Return the [X, Y] coordinate for the center point of the cell that contains the specified text.  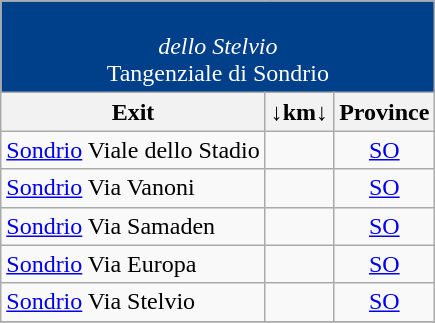
Exit [133, 112]
Province [384, 112]
Sondrio Viale dello Stadio [133, 150]
Sondrio Via Vanoni [133, 188]
Sondrio Via Europa [133, 264]
dello StelvioTangenziale di Sondrio [218, 47]
Sondrio Via Stelvio [133, 302]
Sondrio Via Samaden [133, 226]
↓km↓ [299, 112]
